Pinpoint the cell where the given text exists, returning its [x, y] midpoint coordinate. 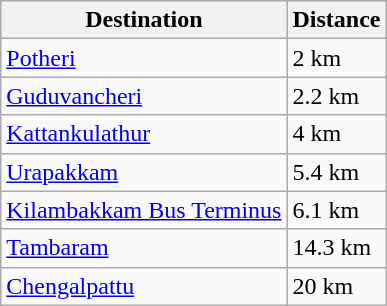
Destination [144, 20]
Distance [336, 20]
20 km [336, 286]
Kattankulathur [144, 134]
Guduvancheri [144, 96]
Potheri [144, 58]
Chengalpattu [144, 286]
5.4 km [336, 172]
Urapakkam [144, 172]
14.3 km [336, 248]
6.1 km [336, 210]
4 km [336, 134]
2.2 km [336, 96]
Kilambakkam Bus Terminus [144, 210]
2 km [336, 58]
Tambaram [144, 248]
